Determine the [x, y] coordinate at the center of the cell enclosing the given text.  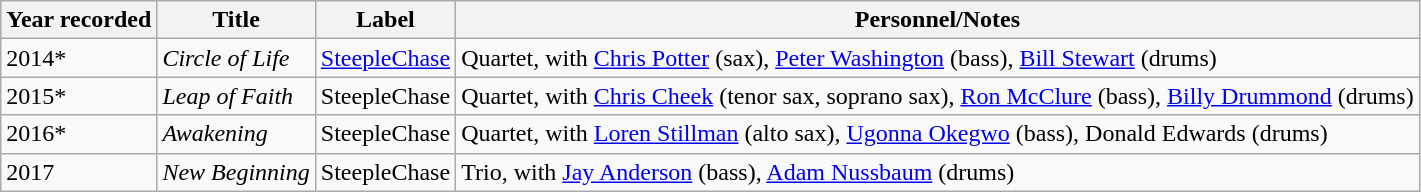
Awakening [236, 134]
Quartet, with Chris Cheek (tenor sax, soprano sax), Ron McClure (bass), Billy Drummond (drums) [938, 96]
Trio, with Jay Anderson (bass), Adam Nussbaum (drums) [938, 172]
New Beginning [236, 172]
Year recorded [79, 20]
Circle of Life [236, 58]
2014* [79, 58]
2015* [79, 96]
2016* [79, 134]
Leap of Faith [236, 96]
Personnel/Notes [938, 20]
Title [236, 20]
Quartet, with Loren Stillman (alto sax), Ugonna Okegwo (bass), Donald Edwards (drums) [938, 134]
2017 [79, 172]
Label [385, 20]
Quartet, with Chris Potter (sax), Peter Washington (bass), Bill Stewart (drums) [938, 58]
